Pinpoint the cell where the given text exists, returning its [X, Y] midpoint coordinate. 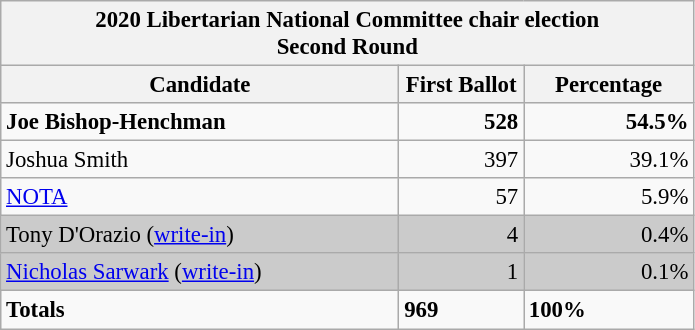
0.1% [609, 273]
54.5% [609, 122]
Tony D'Orazio (write-in) [200, 235]
1 [462, 273]
397 [462, 160]
969 [462, 310]
0.4% [609, 235]
Percentage [609, 85]
39.1% [609, 160]
5.9% [609, 197]
Nicholas Sarwark (write-in) [200, 273]
Joe Bishop-Henchman [200, 122]
100% [609, 310]
528 [462, 122]
NOTA [200, 197]
57 [462, 197]
Joshua Smith [200, 160]
2020 Libertarian National Committee chair election Second Round [348, 34]
First Ballot [462, 85]
Totals [200, 310]
Candidate [200, 85]
4 [462, 235]
